Return (X, Y) of the center of cell containing provided text 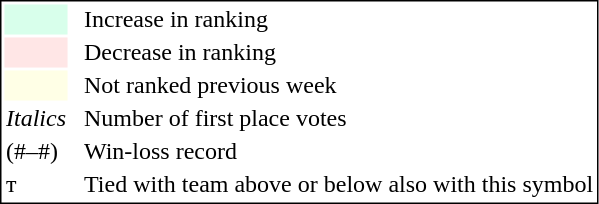
Italics (36, 119)
Win-loss record (338, 151)
Number of first place votes (338, 119)
Tied with team above or below also with this symbol (338, 185)
т (36, 185)
Not ranked previous week (338, 85)
Increase in ranking (338, 19)
Decrease in ranking (338, 53)
(#–#) (36, 151)
